Find where the given text appears and provide that cell's center as [X, Y] coordinate. 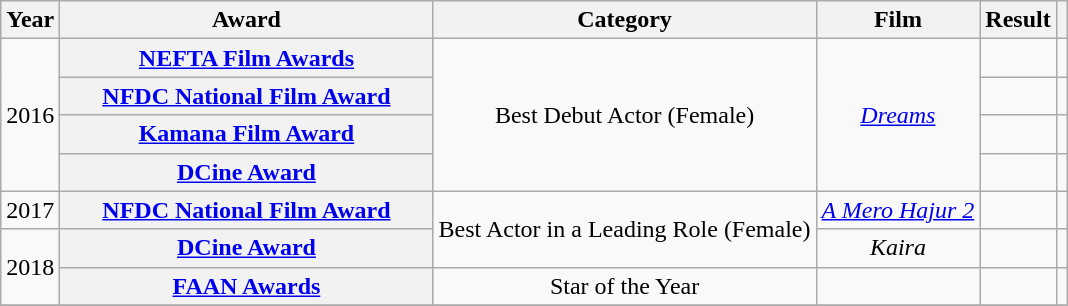
Kamana Film Award [246, 134]
Kaira [898, 248]
Film [898, 20]
2018 [30, 267]
FAAN Awards [246, 286]
2017 [30, 210]
Best Debut Actor (Female) [624, 115]
Result [1018, 20]
Year [30, 20]
Star of the Year [624, 286]
Dreams [898, 115]
Award [246, 20]
Best Actor in a Leading Role (Female) [624, 229]
NEFTA Film Awards [246, 58]
2016 [30, 115]
A Mero Hajur 2 [898, 210]
Category [624, 20]
